Capture the cell that displays the provided text and extract its [x, y] central coordinate. 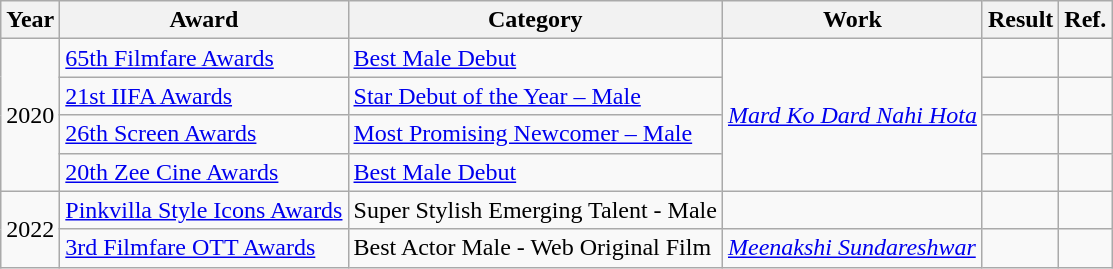
Meenakshi Sundareshwar [852, 248]
Ref. [1086, 20]
20th Zee Cine Awards [204, 172]
21st IIFA Awards [204, 96]
Best Actor Male - Web Original Film [535, 248]
Result [1020, 20]
Super Stylish Emerging Talent - Male [535, 210]
3rd Filmfare OTT Awards [204, 248]
Category [535, 20]
26th Screen Awards [204, 134]
2020 [30, 115]
Work [852, 20]
Pinkvilla Style Icons Awards [204, 210]
Star Debut of the Year – Male [535, 96]
2022 [30, 229]
Most Promising Newcomer – Male [535, 134]
65th Filmfare Awards [204, 58]
Year [30, 20]
Award [204, 20]
Mard Ko Dard Nahi Hota [852, 115]
